Output the [x, y] coordinate of the center of the cell containing the given text.  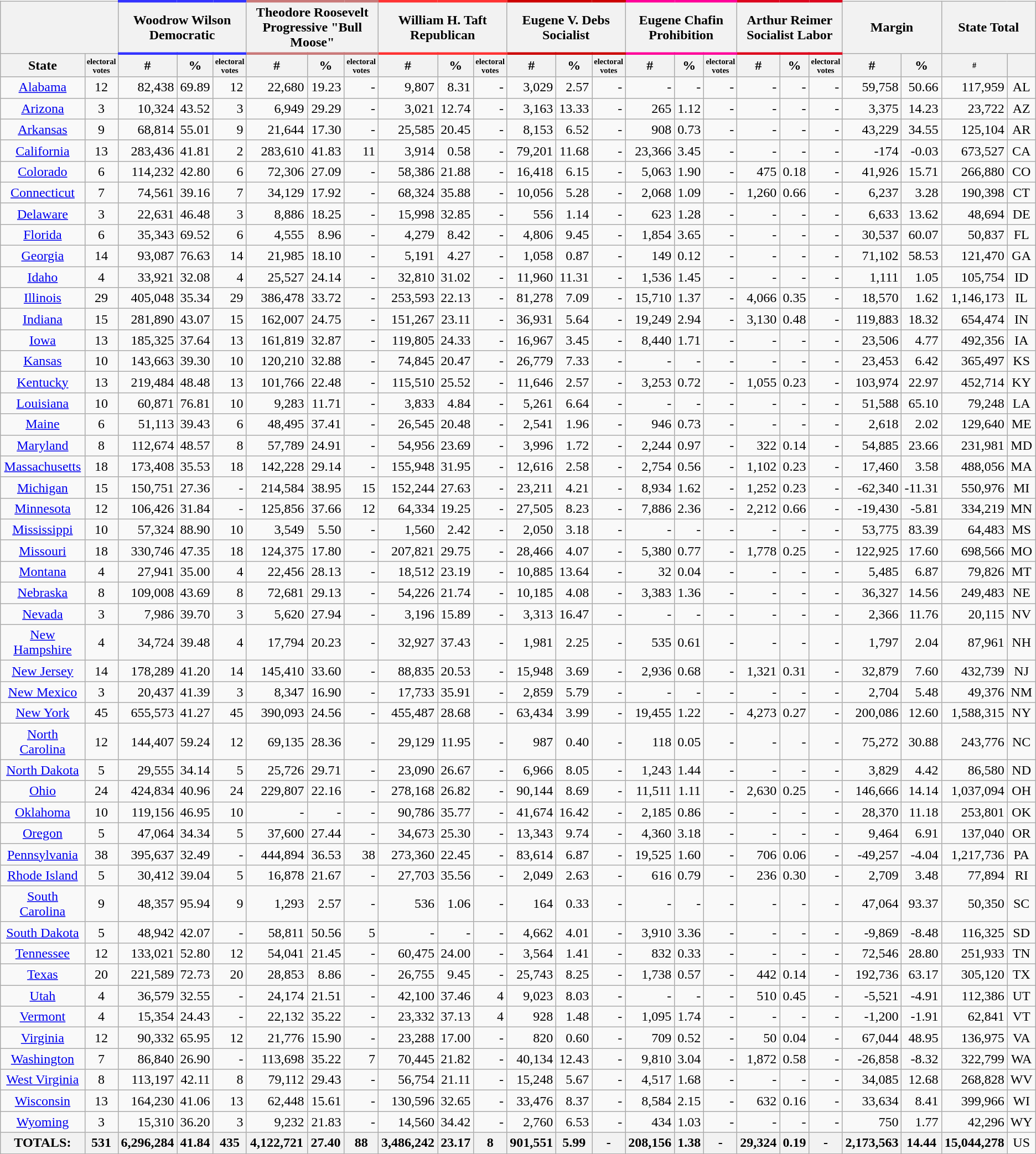
Georgia [43, 256]
43.52 [195, 108]
24.14 [325, 277]
22.45 [456, 854]
WV [1022, 1080]
20.48 [456, 424]
76.81 [195, 403]
152,244 [408, 487]
249,483 [974, 593]
75,272 [872, 741]
435 [230, 1143]
2.04 [921, 643]
7.33 [574, 361]
119,805 [408, 340]
15,948 [531, 671]
5.28 [574, 193]
119,883 [872, 319]
Virginia [43, 1038]
16.47 [574, 614]
Eugene V. DebsSocialist [566, 28]
25,527 [277, 277]
14.14 [921, 791]
8.05 [574, 770]
KS [1022, 361]
21.74 [456, 593]
23,288 [408, 1038]
50.56 [325, 932]
37.13 [456, 1017]
1.45 [690, 277]
16,878 [277, 875]
17.00 [456, 1038]
38.95 [325, 487]
93.37 [921, 904]
-19,430 [872, 508]
901,551 [531, 1143]
63.17 [921, 975]
28,466 [531, 550]
133,021 [147, 953]
MO [1022, 550]
16,418 [531, 171]
-26,858 [872, 1059]
654,474 [974, 319]
25,726 [277, 770]
8,440 [650, 340]
Woodrow WilsonDemocratic [182, 28]
30.88 [921, 741]
-5,521 [872, 996]
101,766 [277, 382]
26.90 [195, 1059]
5.99 [574, 1143]
6.91 [921, 833]
8,584 [650, 1101]
3.48 [921, 875]
Missouri [43, 550]
2 [230, 150]
1,037,094 [974, 791]
0.27 [795, 713]
35.00 [195, 571]
Arthur ReimerSocialist Labor [790, 28]
8,934 [650, 487]
TOTALS: [43, 1143]
2,859 [531, 692]
30,412 [147, 875]
2,068 [650, 193]
20.53 [456, 671]
424,834 [147, 791]
4.84 [456, 403]
KY [1022, 382]
9,023 [531, 996]
WA [1022, 1059]
6,633 [872, 214]
2,541 [531, 424]
706 [758, 854]
15.90 [325, 1038]
22,680 [277, 87]
MT [1022, 571]
3.28 [921, 193]
27.40 [325, 1143]
1.41 [574, 953]
9,232 [277, 1122]
3.65 [690, 235]
200,086 [872, 713]
23.69 [456, 445]
12,616 [531, 466]
3.69 [574, 671]
556 [531, 214]
Oklahoma [43, 812]
-8.48 [921, 932]
27.09 [325, 171]
305,120 [974, 975]
4.01 [574, 932]
103,974 [872, 382]
OH [1022, 791]
330,746 [147, 550]
60,475 [408, 953]
23,722 [974, 108]
2.36 [690, 508]
1,055 [758, 382]
11.71 [325, 403]
185,325 [147, 340]
29.13 [325, 593]
1,111 [872, 277]
0.31 [795, 671]
68,814 [147, 129]
21.45 [325, 953]
130,596 [408, 1101]
70,445 [408, 1059]
41.81 [195, 150]
444,894 [277, 854]
58,386 [408, 171]
23,506 [872, 340]
6.64 [574, 403]
63,434 [531, 713]
35.56 [456, 875]
GA [1022, 256]
334,219 [974, 508]
64,483 [974, 529]
144,407 [147, 741]
27.63 [456, 487]
Vermont [43, 1017]
10,885 [531, 571]
452,714 [974, 382]
105,754 [974, 277]
17,733 [408, 692]
119,156 [147, 812]
Ohio [43, 791]
150,751 [147, 487]
4.21 [574, 487]
229,807 [277, 791]
283,610 [277, 150]
76.63 [195, 256]
0.97 [690, 445]
987 [531, 741]
16,967 [531, 340]
Utah [43, 996]
750 [872, 1122]
173,408 [147, 466]
161,819 [277, 340]
DE [1022, 214]
54,226 [408, 593]
151,267 [408, 319]
655,573 [147, 713]
39.43 [195, 424]
236 [758, 875]
27.44 [325, 833]
162,007 [277, 319]
Pennsylvania [43, 854]
0.06 [795, 854]
536 [408, 904]
1.77 [921, 1122]
New Hampshire [43, 643]
118 [650, 741]
51,113 [147, 424]
28,853 [277, 975]
178,289 [147, 671]
1.72 [574, 445]
-4.04 [921, 854]
13.33 [574, 108]
Indiana [43, 319]
4.42 [921, 770]
253,801 [974, 812]
1.03 [690, 1122]
US [1022, 1143]
3,029 [531, 87]
6,949 [277, 108]
NC [1022, 741]
32.08 [195, 277]
11 [361, 150]
14,560 [408, 1122]
93,087 [147, 256]
34,085 [872, 1080]
928 [531, 1017]
125,856 [277, 508]
5,261 [531, 403]
9,807 [408, 87]
79,248 [974, 403]
3,833 [408, 403]
266,880 [974, 171]
10,056 [531, 193]
-1,200 [872, 1017]
278,168 [408, 791]
3,549 [277, 529]
8,886 [277, 214]
0.61 [690, 643]
33.72 [325, 298]
21.67 [325, 875]
Iowa [43, 340]
28.36 [325, 741]
AZ [1022, 108]
11.31 [574, 277]
State Total [988, 28]
23,090 [408, 770]
90,332 [147, 1038]
Florida [43, 235]
2,049 [531, 875]
21,985 [277, 256]
86,840 [147, 1059]
0.79 [690, 875]
New Mexico [43, 692]
6.15 [574, 171]
11,960 [531, 277]
29.43 [325, 1080]
253,593 [408, 298]
1,738 [650, 975]
9.74 [574, 833]
-8.32 [921, 1059]
29,555 [147, 770]
55.01 [195, 129]
MA [1022, 466]
34,129 [277, 193]
3,910 [650, 932]
-0.03 [921, 150]
122,925 [872, 550]
Theodore RooseveltProgressive "Bull Moose" [312, 28]
South Dakota [43, 932]
1.68 [690, 1080]
49,376 [974, 692]
NM [1022, 692]
28.68 [456, 713]
8.23 [574, 508]
4,279 [408, 235]
23.66 [921, 445]
221,589 [147, 975]
114,232 [147, 171]
112,674 [147, 445]
34,673 [408, 833]
Oregon [43, 833]
Montana [43, 571]
Nevada [43, 614]
NH [1022, 643]
69.89 [195, 87]
72,546 [872, 953]
SD [1022, 932]
1,217,736 [974, 854]
0.60 [574, 1038]
21.88 [456, 171]
William H. TaftRepublican [443, 28]
946 [650, 424]
50,350 [974, 904]
NV [1022, 614]
4,122,721 [277, 1143]
7.60 [921, 671]
48.95 [921, 1038]
20,437 [147, 692]
3,196 [408, 614]
36,327 [872, 593]
ID [1022, 277]
23,366 [650, 150]
32,810 [408, 277]
3,996 [531, 445]
3,253 [650, 382]
2.58 [574, 466]
13,343 [531, 833]
37,600 [277, 833]
2,754 [650, 466]
95.94 [195, 904]
155,948 [408, 466]
Texas [43, 975]
59.24 [195, 741]
395,637 [147, 854]
41.27 [195, 713]
15,044,278 [974, 1143]
1.38 [690, 1143]
43.69 [195, 593]
17.80 [325, 550]
116,325 [974, 932]
22.13 [456, 298]
6.42 [921, 361]
1.48 [574, 1017]
146,666 [872, 791]
1.12 [690, 108]
PA [1022, 854]
2,050 [531, 529]
-1.91 [921, 1017]
Kentucky [43, 382]
35.77 [456, 812]
21.51 [325, 996]
48,495 [277, 424]
41.84 [195, 1143]
6,966 [531, 770]
54,885 [872, 445]
3,914 [408, 150]
15.71 [921, 171]
20,115 [974, 614]
1,872 [758, 1059]
432,739 [974, 671]
3,383 [650, 593]
390,093 [277, 713]
23,332 [408, 1017]
88 [361, 1143]
164,230 [147, 1101]
Arkansas [43, 129]
6.52 [574, 129]
10,324 [147, 108]
33,634 [872, 1101]
1,778 [758, 550]
20.47 [456, 361]
1.37 [690, 298]
Rhode Island [43, 875]
SC [1022, 904]
2,709 [872, 875]
34.14 [195, 770]
0.77 [690, 550]
12.68 [921, 1080]
4,517 [650, 1080]
32.87 [325, 340]
6.53 [574, 1122]
18.25 [325, 214]
27,505 [531, 508]
106,426 [147, 508]
34.34 [195, 833]
0.57 [690, 975]
29,129 [408, 741]
2,704 [872, 692]
5,485 [872, 571]
39.70 [195, 614]
57,324 [147, 529]
CO [1022, 171]
1,095 [650, 1017]
908 [650, 129]
4,555 [277, 235]
1.09 [690, 193]
2,244 [650, 445]
Delaware [43, 214]
Maine [43, 424]
ND [1022, 770]
8.25 [574, 975]
23.19 [456, 571]
Alabama [43, 87]
208,156 [650, 1143]
41.20 [195, 671]
3.58 [921, 466]
9,464 [872, 833]
Wyoming [43, 1122]
0.48 [795, 319]
19,249 [650, 319]
18,512 [408, 571]
405,048 [147, 298]
69.52 [195, 235]
3.04 [690, 1059]
2,212 [758, 508]
36.53 [325, 854]
5.67 [574, 1080]
1,560 [408, 529]
1,854 [650, 235]
22,132 [277, 1017]
698,566 [974, 550]
24.33 [456, 340]
5.79 [574, 692]
29,324 [758, 1143]
39.48 [195, 643]
24.75 [325, 319]
455,487 [408, 713]
2,185 [650, 812]
34,724 [147, 643]
623 [650, 214]
65.10 [921, 403]
510 [758, 996]
214,584 [277, 487]
NE [1022, 593]
22,631 [147, 214]
Mississippi [43, 529]
4.77 [921, 340]
125,104 [974, 129]
2.25 [574, 643]
12.74 [456, 108]
273,360 [408, 854]
35.91 [456, 692]
3,564 [531, 953]
1.28 [690, 214]
9,810 [650, 1059]
1,981 [531, 643]
399,966 [974, 1101]
46.48 [195, 214]
2.63 [574, 875]
CT [1022, 193]
Louisiana [43, 403]
190,398 [974, 193]
12.60 [921, 713]
60.07 [921, 235]
54,041 [277, 953]
15,710 [650, 298]
1.22 [690, 713]
0.30 [795, 875]
7,886 [650, 508]
25,585 [408, 129]
State [43, 65]
22.16 [325, 791]
Arizona [43, 108]
MN [1022, 508]
IN [1022, 319]
0.16 [795, 1101]
72.73 [195, 975]
8.31 [456, 87]
43.07 [195, 319]
53,775 [872, 529]
22,456 [277, 571]
18,570 [872, 298]
129,640 [974, 424]
192,736 [872, 975]
37.66 [325, 508]
1,102 [758, 466]
72,306 [277, 171]
86,580 [974, 770]
57,789 [277, 445]
2,366 [872, 614]
68,324 [408, 193]
0.19 [795, 1143]
673,527 [974, 150]
Michigan [43, 487]
19,525 [650, 854]
3,486,242 [408, 1143]
3,313 [531, 614]
11.95 [456, 741]
1.90 [690, 171]
37.43 [456, 643]
1,321 [758, 671]
28,370 [872, 812]
OR [1022, 833]
OK [1022, 812]
22.48 [325, 382]
32.55 [195, 996]
5,620 [277, 614]
11,646 [531, 382]
30,537 [872, 235]
535 [650, 643]
820 [531, 1038]
AL [1022, 87]
-62,340 [872, 487]
15,310 [147, 1122]
Wisconsin [43, 1101]
24.43 [195, 1017]
531 [101, 1143]
New Jersey [43, 671]
1.71 [690, 340]
434 [650, 1122]
14.44 [921, 1143]
32.85 [456, 214]
Massachusetts [43, 466]
35.88 [456, 193]
243,776 [974, 741]
492,356 [974, 340]
59,758 [872, 87]
0.45 [795, 996]
50 [758, 1038]
29.29 [325, 108]
-11.31 [921, 487]
32.88 [325, 361]
4.07 [574, 550]
112,386 [974, 996]
19,455 [650, 713]
7.09 [574, 298]
109,008 [147, 593]
29.14 [325, 466]
2,618 [872, 424]
281,890 [147, 319]
40,134 [531, 1059]
142,228 [277, 466]
19.23 [325, 87]
27,703 [408, 875]
8,153 [531, 129]
58,811 [277, 932]
32 [650, 571]
Kansas [43, 361]
35.53 [195, 466]
120,210 [277, 361]
24,174 [277, 996]
42,100 [408, 996]
RI [1022, 875]
1,243 [650, 770]
5.48 [921, 692]
632 [758, 1101]
4.08 [574, 593]
90,786 [408, 812]
21.83 [325, 1122]
48,357 [147, 904]
22.97 [921, 382]
56,754 [408, 1080]
TX [1022, 975]
23,453 [872, 361]
13.64 [574, 571]
37.46 [456, 996]
113,197 [147, 1080]
-5.81 [921, 508]
32.49 [195, 854]
72,681 [277, 593]
Illinois [43, 298]
115,510 [408, 382]
475 [758, 171]
WI [1022, 1101]
40.96 [195, 791]
17.30 [325, 129]
87,961 [974, 643]
35.34 [195, 298]
47.35 [195, 550]
322,799 [974, 1059]
0.35 [795, 298]
117,959 [974, 87]
1.60 [690, 854]
0.72 [690, 382]
14.23 [921, 108]
11,511 [650, 791]
31.84 [195, 508]
13.62 [921, 214]
4,360 [650, 833]
43,229 [872, 129]
1.05 [921, 277]
18.10 [325, 256]
88.90 [195, 529]
Minnesota [43, 508]
36.20 [195, 1122]
Colorado [43, 171]
1.14 [574, 214]
Idaho [43, 277]
113,698 [277, 1059]
145,410 [277, 671]
39.04 [195, 875]
37.41 [325, 424]
24.91 [325, 445]
8.41 [921, 1101]
15,998 [408, 214]
20.23 [325, 643]
65.95 [195, 1038]
2,630 [758, 791]
32.65 [456, 1101]
23,211 [531, 487]
5,380 [650, 550]
283,436 [147, 150]
41.83 [325, 150]
50.66 [921, 87]
34.55 [921, 129]
18.32 [921, 319]
36,931 [531, 319]
2.15 [690, 1101]
1.44 [690, 770]
0.05 [690, 741]
1,536 [650, 277]
3.99 [574, 713]
LA [1022, 403]
27,941 [147, 571]
32,927 [408, 643]
6,237 [872, 193]
3,829 [872, 770]
2.02 [921, 424]
10,185 [531, 593]
46.95 [195, 812]
NY [1022, 713]
27.36 [195, 487]
Maryland [43, 445]
1.36 [690, 593]
231,981 [974, 445]
88,835 [408, 671]
41.39 [195, 692]
California [43, 150]
26,755 [408, 975]
58.53 [921, 256]
42,296 [974, 1122]
8,347 [277, 692]
MI [1022, 487]
48.48 [195, 382]
0.56 [690, 466]
4.27 [456, 256]
41,926 [872, 171]
50,837 [974, 235]
2,173,563 [872, 1143]
48.57 [195, 445]
1,252 [758, 487]
79,112 [277, 1080]
54,956 [408, 445]
28.80 [921, 953]
48,694 [974, 214]
322 [758, 445]
MS [1022, 529]
6,296,284 [147, 1143]
386,478 [277, 298]
4,806 [531, 235]
5,191 [408, 256]
143,663 [147, 361]
MD [1022, 445]
0.12 [690, 256]
5.64 [574, 319]
4,066 [758, 298]
1.74 [690, 1017]
0.87 [574, 256]
2.42 [456, 529]
CA [1022, 150]
West Virginia [43, 1080]
39.30 [195, 361]
Eugene ChafinProhibition [681, 28]
149 [650, 256]
42.07 [195, 932]
64,334 [408, 508]
Washington [43, 1059]
5.50 [325, 529]
2.94 [690, 319]
41,674 [531, 812]
62,448 [277, 1101]
3,375 [872, 108]
Margin [892, 28]
41.06 [195, 1101]
26.82 [456, 791]
12.43 [574, 1059]
South Carolina [43, 904]
1.11 [690, 791]
21,776 [277, 1038]
52.80 [195, 953]
24.56 [325, 713]
15.89 [456, 614]
-4.91 [921, 996]
2,760 [531, 1122]
8.03 [574, 996]
4,662 [531, 932]
39.16 [195, 193]
81,278 [531, 298]
137,040 [974, 833]
71,102 [872, 256]
26.67 [456, 770]
616 [650, 875]
268,828 [974, 1080]
0.40 [574, 741]
29.75 [456, 550]
9,283 [277, 403]
16.90 [325, 692]
67,044 [872, 1038]
New York [43, 713]
74,561 [147, 193]
37.64 [195, 340]
5,063 [650, 171]
164 [531, 904]
33.60 [325, 671]
8.96 [325, 235]
79,826 [974, 571]
2,936 [650, 671]
32,879 [872, 671]
15.61 [325, 1101]
4,273 [758, 713]
14.56 [921, 593]
219,484 [147, 382]
21.11 [456, 1080]
23.17 [456, 1143]
FL [1022, 235]
265 [650, 108]
IA [1022, 340]
-9,869 [872, 932]
62,841 [974, 1017]
NJ [1022, 671]
709 [650, 1038]
17,460 [872, 466]
21.82 [456, 1059]
0.86 [690, 812]
60,871 [147, 403]
8.42 [456, 235]
3.36 [690, 932]
0.18 [795, 171]
42.11 [195, 1080]
832 [650, 953]
WY [1022, 1122]
488,056 [974, 466]
16.42 [574, 812]
15,354 [147, 1017]
VA [1022, 1038]
36,579 [147, 996]
1,797 [872, 643]
Nebraska [43, 593]
121,470 [974, 256]
3,021 [408, 108]
26,545 [408, 424]
550,976 [974, 487]
82,438 [147, 87]
VT [1022, 1017]
35,343 [147, 235]
8.86 [325, 975]
7,986 [147, 614]
31.02 [456, 277]
90,144 [531, 791]
0.52 [690, 1038]
North Carolina [43, 741]
17.60 [921, 550]
-49,257 [872, 854]
3,130 [758, 319]
North Dakota [43, 770]
8.69 [574, 791]
1,588,315 [974, 713]
51,588 [872, 403]
48,942 [147, 932]
UT [1022, 996]
ME [1022, 424]
AR [1022, 129]
IL [1022, 298]
83,614 [531, 854]
442 [758, 975]
TN [1022, 953]
25.30 [456, 833]
34.42 [456, 1122]
8.37 [574, 1101]
79,201 [531, 150]
Tennessee [43, 953]
74,845 [408, 361]
1.96 [574, 424]
42.80 [195, 171]
1,293 [277, 904]
69,135 [277, 741]
Connecticut [43, 193]
77,894 [974, 875]
24.00 [456, 953]
0.68 [690, 671]
3,163 [531, 108]
25,743 [531, 975]
83.39 [921, 529]
251,933 [974, 953]
23.11 [456, 319]
1.06 [456, 904]
1,058 [531, 256]
-174 [872, 150]
25.52 [456, 382]
124,375 [277, 550]
27.94 [325, 614]
365,497 [974, 361]
17.92 [325, 193]
11.68 [574, 150]
11.18 [921, 812]
20.45 [456, 129]
1,260 [758, 193]
28.13 [325, 571]
136,975 [974, 1038]
21,644 [277, 129]
33,476 [531, 1101]
17,794 [277, 643]
31.95 [456, 466]
11.76 [921, 614]
15,248 [531, 1080]
207,821 [408, 550]
33,921 [147, 277]
26,779 [531, 361]
29.71 [325, 770]
1,146,173 [974, 298]
19.25 [456, 508]
